Capture the cell that displays the provided text and extract its [X, Y] central coordinate. 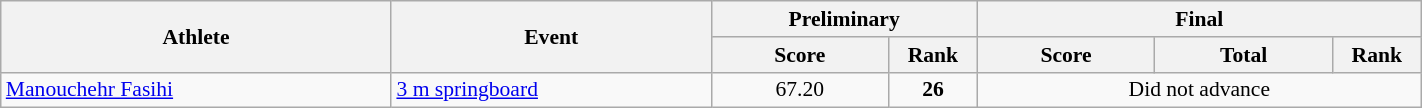
26 [934, 90]
Manouchehr Fasihi [196, 90]
Did not advance [1199, 90]
Preliminary [844, 19]
Final [1199, 19]
Total [1244, 55]
67.20 [800, 90]
3 m springboard [551, 90]
Event [551, 36]
Athlete [196, 36]
